Return the (x, y) coordinate for the center point of the cell that contains the specified text.  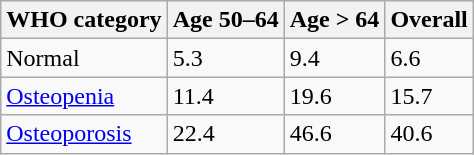
WHO category (84, 20)
22.4 (226, 134)
Age 50–64 (226, 20)
9.4 (334, 58)
Osteoporosis (84, 134)
40.6 (429, 134)
11.4 (226, 96)
Osteopenia (84, 96)
19.6 (334, 96)
Normal (84, 58)
46.6 (334, 134)
15.7 (429, 96)
5.3 (226, 58)
6.6 (429, 58)
Age > 64 (334, 20)
Overall (429, 20)
